Extract the [x, y] coordinate from the center of the cell holding the provided text.  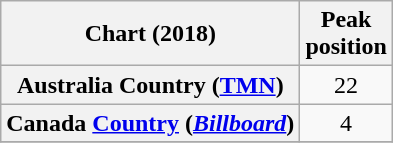
Peak position [346, 34]
4 [346, 123]
Australia Country (TMN) [150, 85]
22 [346, 85]
Canada Country (Billboard) [150, 123]
Chart (2018) [150, 34]
